Return the [x, y] coordinate for the center point of the cell that contains the specified text.  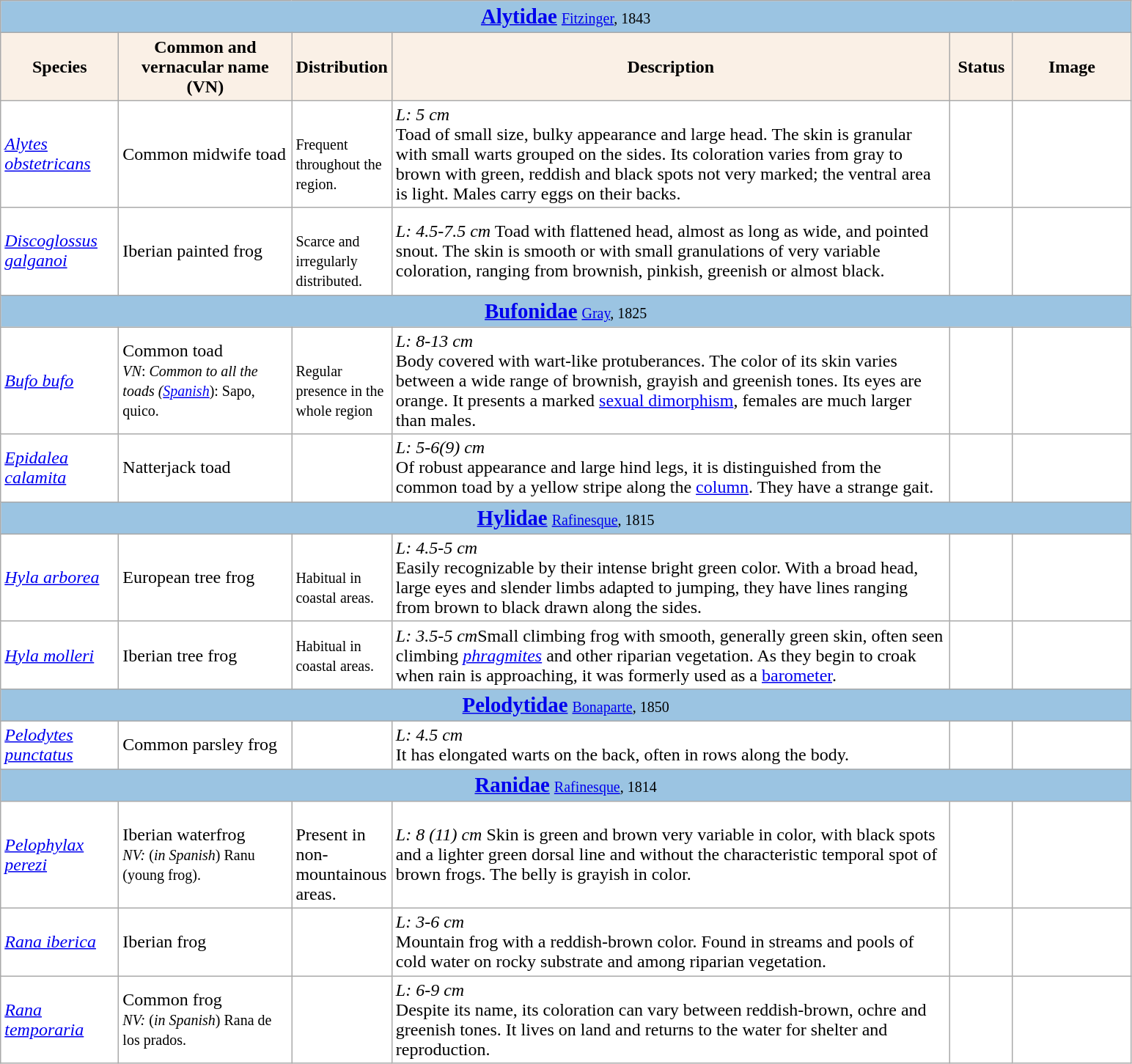
Distribution [342, 67]
Iberian tree frog [205, 655]
Natterjack toad [205, 468]
Common toadVN: Common to all the toads (Spanish): Sapo, quico. [205, 381]
Ranidae Rafinesque, 1814 [566, 785]
Regular presence in the whole region [342, 381]
Hyla molleri [60, 655]
Pelodytes punctatus [60, 745]
Bufo bufo [60, 381]
Iberian waterfrogNV: (in Spanish) Ranu (young frog). [205, 855]
Epidalea calamita [60, 468]
Present in non-mountainous areas. [342, 855]
Rana iberica [60, 942]
L: 4.5 cmIt has elongated warts on the back, often in rows along the body. [670, 745]
Discoglossus galganoi [60, 251]
Common parsley frog [205, 745]
Frequent throughout the region. [342, 154]
Pelodytidae Bonaparte, 1850 [566, 705]
Common frogNV: (in Spanish) Rana de los prados. [205, 1019]
Pelophylax perezi [60, 855]
European tree frog [205, 578]
Image [1072, 67]
Alytes obstetricans [60, 154]
Hyla arborea [60, 578]
Iberian frog [205, 942]
Iberian painted frog [205, 251]
Description [670, 67]
Common midwife toad [205, 154]
Species [60, 67]
Alytidae Fitzinger, 1843 [566, 17]
Hylidae Rafinesque, 1815 [566, 518]
L: 3-6 cmMountain frog with a reddish-brown color. Found in streams and pools of cold water on rocky substrate and among riparian vegetation. [670, 942]
Scarce and irregularly distributed. [342, 251]
Common and vernacular name (VN) [205, 67]
Bufonidae Gray, 1825 [566, 311]
Rana temporaria [60, 1019]
Status [981, 67]
